Output the (x, y) coordinate of the center of the cell containing the given text.  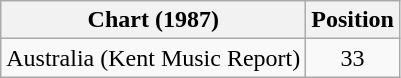
Position (353, 20)
Chart (1987) (154, 20)
33 (353, 58)
Australia (Kent Music Report) (154, 58)
